Search for the cell housing the specified text and yield its (x, y) center coordinate. 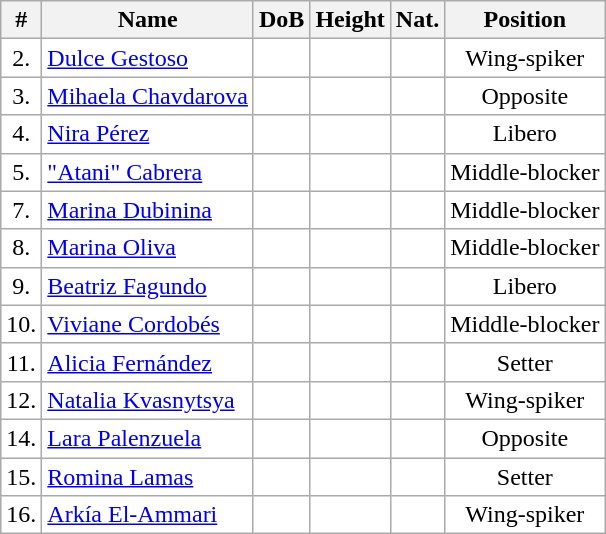
Beatriz Fagundo (148, 286)
Marina Dubinina (148, 210)
10. (22, 324)
9. (22, 286)
5. (22, 172)
4. (22, 134)
Position (525, 20)
8. (22, 248)
15. (22, 477)
Lara Palenzuela (148, 438)
2. (22, 58)
7. (22, 210)
Mihaela Chavdarova (148, 96)
14. (22, 438)
Natalia Kvasnytsya (148, 400)
3. (22, 96)
Name (148, 20)
Nat. (417, 20)
Arkía El-Ammari (148, 515)
Marina Oliva (148, 248)
Viviane Cordobés (148, 324)
11. (22, 362)
12. (22, 400)
Dulce Gestoso (148, 58)
16. (22, 515)
Romina Lamas (148, 477)
Nira Pérez (148, 134)
# (22, 20)
"Atani" Cabrera (148, 172)
Height (350, 20)
DoB (281, 20)
Alicia Fernández (148, 362)
